Capture the cell that displays the provided text and extract its (x, y) central coordinate. 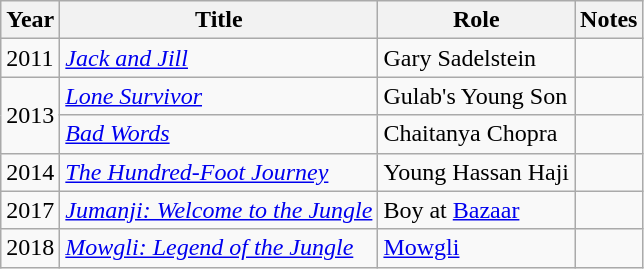
Jumanji: Welcome to the Jungle (219, 210)
Mowgli (476, 248)
Gary Sadelstein (476, 58)
Jack and Jill (219, 58)
The Hundred-Foot Journey (219, 172)
Lone Survivor (219, 96)
Chaitanya Chopra (476, 134)
Bad Words (219, 134)
2014 (30, 172)
Boy at Bazaar (476, 210)
Young Hassan Haji (476, 172)
Title (219, 20)
Role (476, 20)
2011 (30, 58)
2018 (30, 248)
2013 (30, 115)
Mowgli: Legend of the Jungle (219, 248)
2017 (30, 210)
Year (30, 20)
Gulab's Young Son (476, 96)
Notes (609, 20)
